Pinpoint the cell where the given text exists, returning its (x, y) midpoint coordinate. 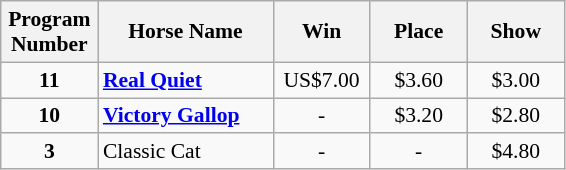
Win (322, 32)
Classic Cat (186, 152)
Real Quiet (186, 80)
US$7.00 (322, 80)
Program Number (50, 32)
$2.80 (516, 116)
Place (418, 32)
Victory Gallop (186, 116)
Show (516, 32)
$4.80 (516, 152)
10 (50, 116)
3 (50, 152)
$3.60 (418, 80)
$3.00 (516, 80)
Horse Name (186, 32)
$3.20 (418, 116)
11 (50, 80)
